Capture the cell that displays the provided text and extract its (X, Y) central coordinate. 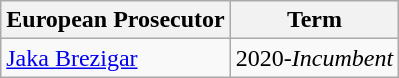
European Prosecutor (116, 20)
Jaka Brezigar (116, 58)
2020-Incumbent (314, 58)
Term (314, 20)
